Find where the given text appears and provide that cell's center as (X, Y) coordinate. 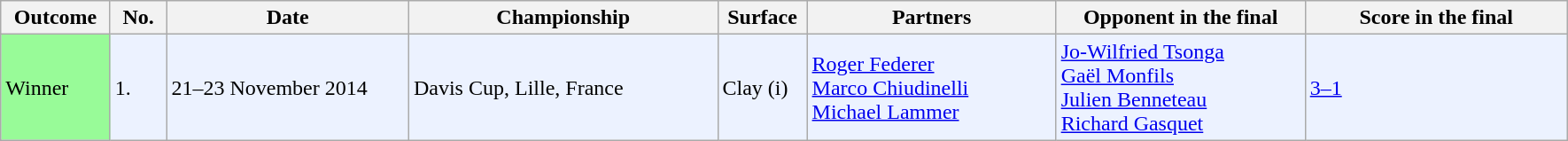
3–1 (1436, 87)
Championship (563, 18)
No. (138, 18)
1. (138, 87)
Clay (i) (762, 87)
Outcome (56, 18)
Surface (762, 18)
Date (288, 18)
Score in the final (1436, 18)
Davis Cup, Lille, France (563, 87)
Roger Federer Marco Chiudinelli Michael Lammer (932, 87)
Winner (56, 87)
Jo-Wilfried Tsonga Gaël Monfils Julien Benneteau Richard Gasquet (1180, 87)
21–23 November 2014 (288, 87)
Opponent in the final (1180, 18)
Partners (932, 18)
